Identify which cell holds the provided text, then report its (x, y) central coordinate. 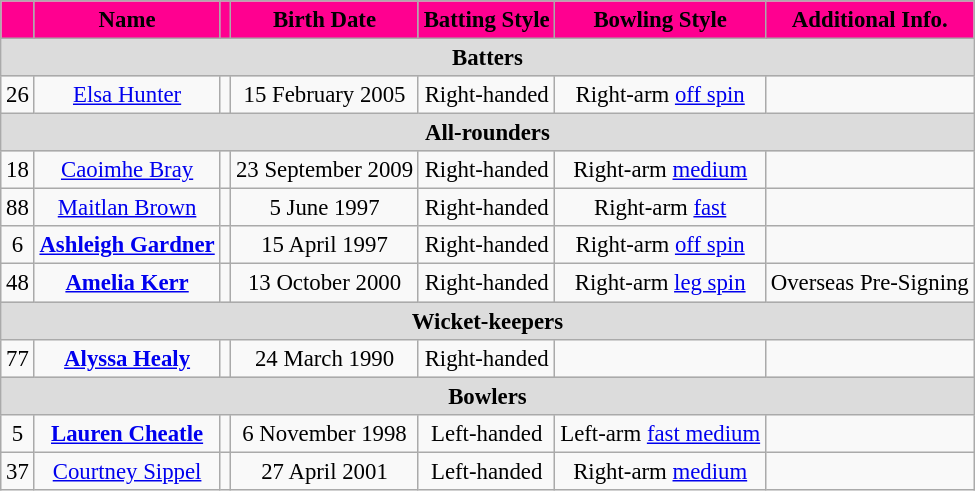
27 April 2001 (325, 471)
Overseas Pre-Signing (870, 283)
Bowling Style (660, 20)
18 (18, 170)
37 (18, 471)
13 October 2000 (325, 283)
6 (18, 245)
15 February 2005 (325, 95)
Alyssa Healy (127, 358)
48 (18, 283)
Wicket-keepers (488, 321)
Batters (488, 58)
Name (127, 20)
Courtney Sippel (127, 471)
23 September 2009 (325, 170)
26 (18, 95)
All-rounders (488, 133)
24 March 1990 (325, 358)
Birth Date (325, 20)
15 April 1997 (325, 245)
5 June 1997 (325, 208)
Ashleigh Gardner (127, 245)
Batting Style (486, 20)
Bowlers (488, 396)
5 (18, 433)
Right-arm fast (660, 208)
88 (18, 208)
Left-arm fast medium (660, 433)
Maitlan Brown (127, 208)
Caoimhe Bray (127, 170)
Elsa Hunter (127, 95)
Additional Info. (870, 20)
Lauren Cheatle (127, 433)
Amelia Kerr (127, 283)
6 November 1998 (325, 433)
77 (18, 358)
Right-arm leg spin (660, 283)
